From the cell containing the given text, extract its center point as [X, Y] coordinate. 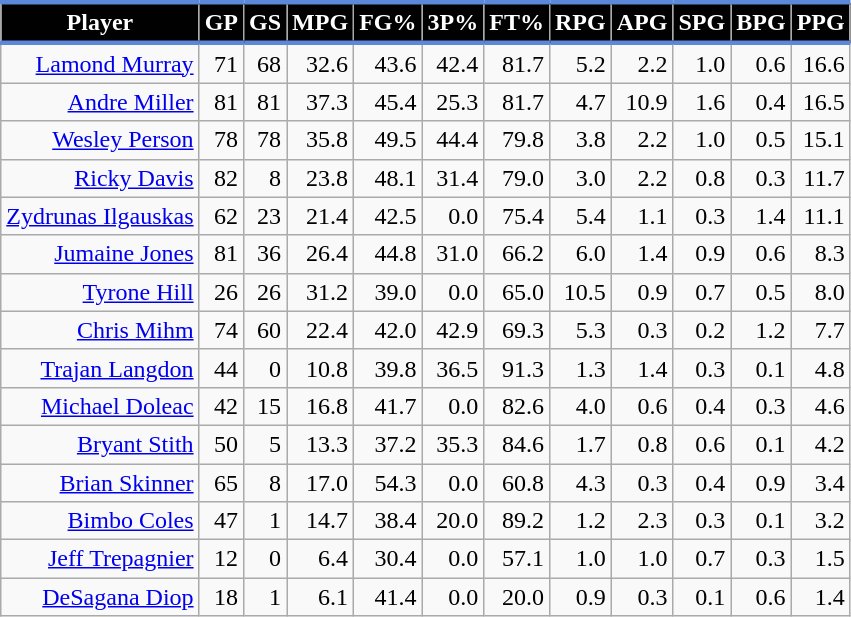
14.7 [320, 521]
10.9 [642, 102]
75.4 [517, 216]
BPG [761, 22]
42.4 [453, 63]
42.9 [453, 330]
17.0 [320, 483]
18 [221, 597]
MPG [320, 22]
4.0 [580, 406]
1.1 [642, 216]
37.2 [388, 444]
66.2 [517, 254]
91.3 [517, 368]
82.6 [517, 406]
8.3 [820, 254]
15 [264, 406]
Brian Skinner [100, 483]
Chris Mihm [100, 330]
21.4 [320, 216]
15.1 [820, 140]
54.3 [388, 483]
74 [221, 330]
42.0 [388, 330]
Bryant Stith [100, 444]
Wesley Person [100, 140]
FG% [388, 22]
30.4 [388, 559]
7.7 [820, 330]
DeSagana Diop [100, 597]
RPG [580, 22]
79.8 [517, 140]
1.5 [820, 559]
PPG [820, 22]
57.1 [517, 559]
GP [221, 22]
4.3 [580, 483]
44.8 [388, 254]
5.3 [580, 330]
39.0 [388, 292]
31.0 [453, 254]
4.2 [820, 444]
60 [264, 330]
13.3 [320, 444]
16.8 [320, 406]
1.3 [580, 368]
32.6 [320, 63]
22.4 [320, 330]
65.0 [517, 292]
5 [264, 444]
42 [221, 406]
44 [221, 368]
62 [221, 216]
71 [221, 63]
1.7 [580, 444]
3.0 [580, 178]
Tyrone Hill [100, 292]
APG [642, 22]
31.2 [320, 292]
6.0 [580, 254]
82 [221, 178]
4.7 [580, 102]
10.5 [580, 292]
65 [221, 483]
41.7 [388, 406]
6.4 [320, 559]
47 [221, 521]
Bimbo Coles [100, 521]
3.8 [580, 140]
Zydrunas Ilgauskas [100, 216]
45.4 [388, 102]
79.0 [517, 178]
42.5 [388, 216]
25.3 [453, 102]
12 [221, 559]
31.4 [453, 178]
23.8 [320, 178]
1.6 [702, 102]
10.8 [320, 368]
16.6 [820, 63]
3.2 [820, 521]
36 [264, 254]
37.3 [320, 102]
35.3 [453, 444]
FT% [517, 22]
4.8 [820, 368]
4.6 [820, 406]
5.4 [580, 216]
84.6 [517, 444]
Jumaine Jones [100, 254]
11.7 [820, 178]
Jeff Trepagnier [100, 559]
38.4 [388, 521]
44.4 [453, 140]
39.8 [388, 368]
49.5 [388, 140]
0.2 [702, 330]
23 [264, 216]
69.3 [517, 330]
16.5 [820, 102]
8.0 [820, 292]
50 [221, 444]
Michael Doleac [100, 406]
Lamond Murray [100, 63]
GS [264, 22]
3P% [453, 22]
11.1 [820, 216]
36.5 [453, 368]
Trajan Langdon [100, 368]
48.1 [388, 178]
Ricky Davis [100, 178]
6.1 [320, 597]
35.8 [320, 140]
2.3 [642, 521]
60.8 [517, 483]
Andre Miller [100, 102]
41.4 [388, 597]
SPG [702, 22]
68 [264, 63]
26.4 [320, 254]
3.4 [820, 483]
5.2 [580, 63]
Player [100, 22]
89.2 [517, 521]
43.6 [388, 63]
